From the cell containing the given text, extract its center point as [X, Y] coordinate. 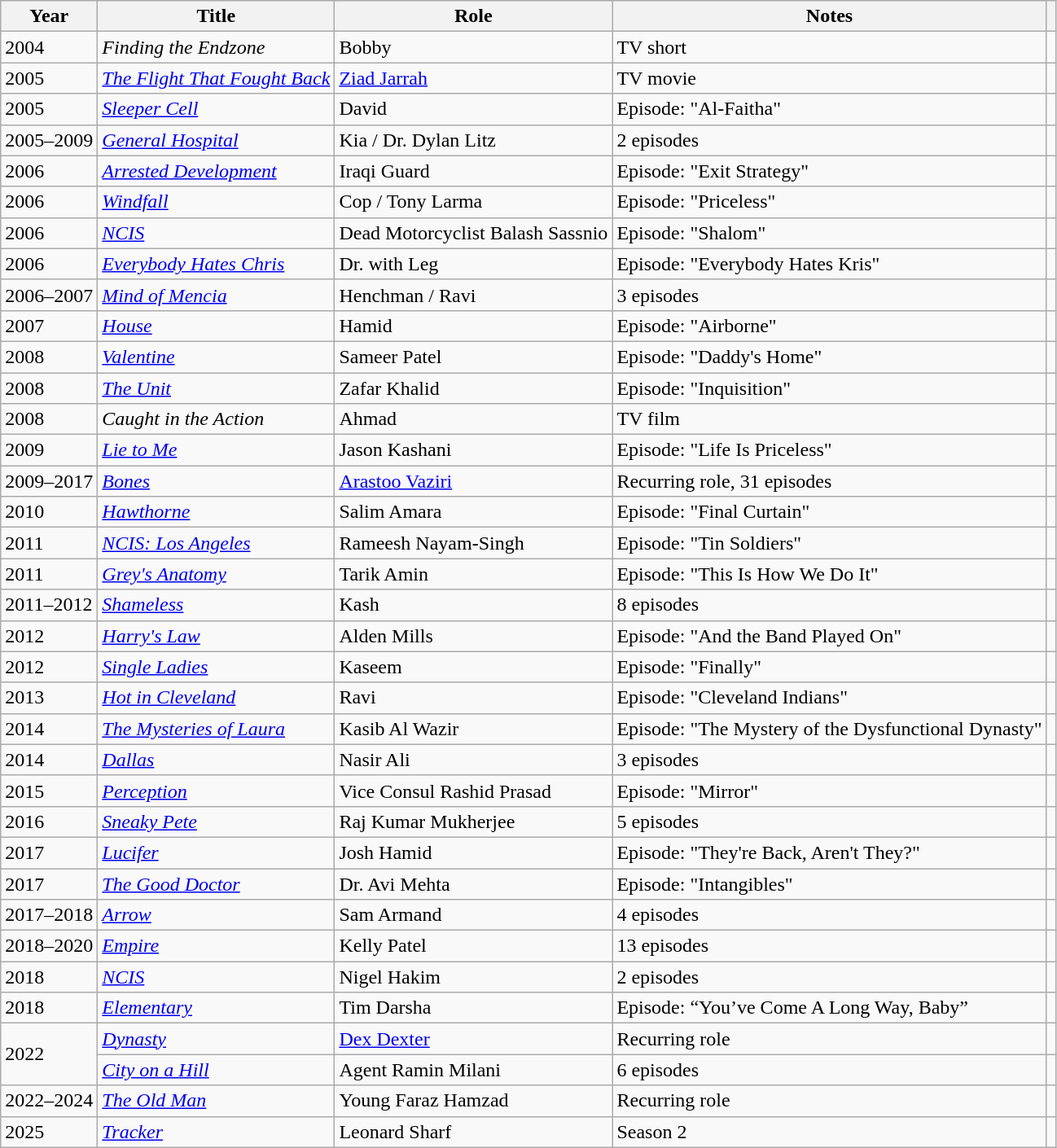
Caught in the Action [217, 419]
Episode: "Mirror" [829, 791]
Raj Kumar Mukherjee [474, 822]
Episode: "Intangibles" [829, 883]
Episode: "Finally" [829, 667]
Windfall [217, 202]
Arrested Development [217, 171]
2018–2020 [49, 946]
Role [474, 16]
2006–2007 [49, 295]
Rameesh Nayam-Singh [474, 543]
Everybody Hates Chris [217, 264]
Finding the Endzone [217, 47]
Nasir Ali [474, 760]
2015 [49, 791]
Empire [217, 946]
Sneaky Pete [217, 822]
6 episodes [829, 1070]
The Unit [217, 388]
Nigel Hakim [474, 977]
The Good Doctor [217, 883]
Arrow [217, 915]
Mind of Mencia [217, 295]
Dex Dexter [474, 1039]
2010 [49, 512]
4 episodes [829, 915]
Episode: "Life Is Priceless" [829, 450]
Year [49, 16]
Episode: "Tin Soldiers" [829, 543]
Dead Motorcyclist Balash Sassnio [474, 233]
2017–2018 [49, 915]
Shameless [217, 605]
Episode: "Daddy's Home" [829, 357]
Iraqi Guard [474, 171]
City on a Hill [217, 1070]
Tracker [217, 1132]
Zafar Khalid [474, 388]
Tarik Amin [474, 574]
Jason Kashani [474, 450]
Salim Amara [474, 512]
Young Faraz Hamzad [474, 1101]
2009–2017 [49, 481]
The Old Man [217, 1101]
The Flight That Fought Back [217, 78]
Episode: "And the Band Played On" [829, 636]
8 episodes [829, 605]
Sam Armand [474, 915]
Episode: "They're Back, Aren't They?" [829, 852]
Leonard Sharf [474, 1132]
Episode: "Exit Strategy" [829, 171]
General Hospital [217, 140]
Episode: "Inquisition" [829, 388]
Title [217, 16]
Agent Ramin Milani [474, 1070]
Episode: "Everybody Hates Kris" [829, 264]
Lie to Me [217, 450]
Kaseem [474, 667]
5 episodes [829, 822]
TV short [829, 47]
Episode: "Airborne" [829, 326]
Dallas [217, 760]
TV movie [829, 78]
Arastoo Vaziri [474, 481]
2009 [49, 450]
Sleeper Cell [217, 109]
Vice Consul Rashid Prasad [474, 791]
Lucifer [217, 852]
2005–2009 [49, 140]
Valentine [217, 357]
Tim Darsha [474, 1008]
Bobby [474, 47]
Kash [474, 605]
Hot in Cleveland [217, 698]
Bones [217, 481]
Dr. Avi Mehta [474, 883]
Episode: "Priceless" [829, 202]
Harry's Law [217, 636]
Ahmad [474, 419]
2007 [49, 326]
Dr. with Leg [474, 264]
Dynasty [217, 1039]
Hawthorne [217, 512]
David [474, 109]
Kelly Patel [474, 946]
House [217, 326]
Episode: "The Mystery of the Dysfunctional Dynasty" [829, 729]
Episode: "Al-Faitha" [829, 109]
Kia / Dr. Dylan Litz [474, 140]
The Mysteries of Laura [217, 729]
13 episodes [829, 946]
Episode: "Final Curtain" [829, 512]
Ziad Jarrah [474, 78]
Grey's Anatomy [217, 574]
Episode: "This Is How We Do It" [829, 574]
Recurring role, 31 episodes [829, 481]
Perception [217, 791]
Notes [829, 16]
Cop / Tony Larma [474, 202]
Single Ladies [217, 667]
2011–2012 [49, 605]
2016 [49, 822]
2004 [49, 47]
Henchman / Ravi [474, 295]
Ravi [474, 698]
Elementary [217, 1008]
2022–2024 [49, 1101]
Season 2 [829, 1132]
NCIS: Los Angeles [217, 543]
Kasib Al Wazir [474, 729]
Hamid [474, 326]
2022 [49, 1054]
TV film [829, 419]
Alden Mills [474, 636]
Episode: “You’ve Come A Long Way, Baby” [829, 1008]
2025 [49, 1132]
Episode: "Cleveland Indians" [829, 698]
Episode: "Shalom" [829, 233]
Josh Hamid [474, 852]
2013 [49, 698]
Sameer Patel [474, 357]
